Search for the cell housing the specified text and yield its (X, Y) center coordinate. 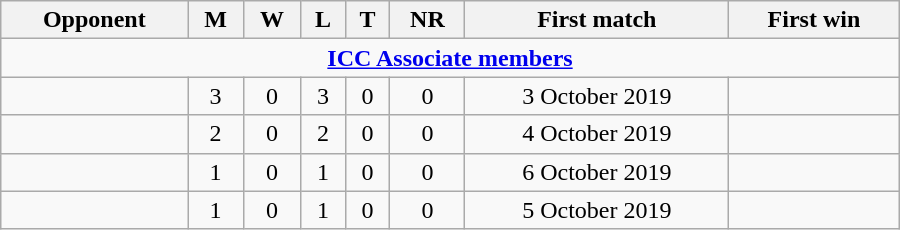
W (272, 20)
T (367, 20)
ICC Associate members (450, 58)
6 October 2019 (597, 172)
4 October 2019 (597, 134)
3 October 2019 (597, 96)
First match (597, 20)
Opponent (94, 20)
M (216, 20)
L (323, 20)
First win (814, 20)
5 October 2019 (597, 210)
NR (428, 20)
